Pinpoint the cell where the given text exists, returning its [X, Y] midpoint coordinate. 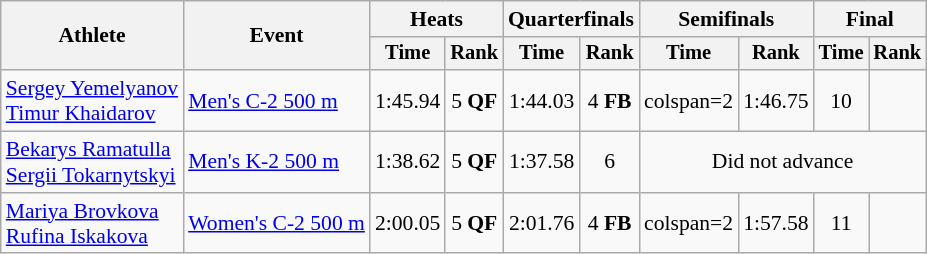
2:01.76 [542, 224]
6 [610, 162]
Mariya BrovkovaRufina Iskakova [92, 224]
1:38.62 [408, 162]
Heats [436, 19]
1:44.03 [542, 100]
1:46.75 [776, 100]
Event [276, 36]
1:45.94 [408, 100]
Final [870, 19]
1:57.58 [776, 224]
2:00.05 [408, 224]
Did not advance [782, 162]
Women's C-2 500 m [276, 224]
Semifinals [726, 19]
Sergey YemelyanovTimur Khaidarov [92, 100]
Athlete [92, 36]
10 [842, 100]
Men's C-2 500 m [276, 100]
Men's K-2 500 m [276, 162]
Bekarys RamatullaSergii Tokarnytskyi [92, 162]
1:37.58 [542, 162]
11 [842, 224]
Quarterfinals [571, 19]
